From the cell containing the given text, extract its center point as [x, y] coordinate. 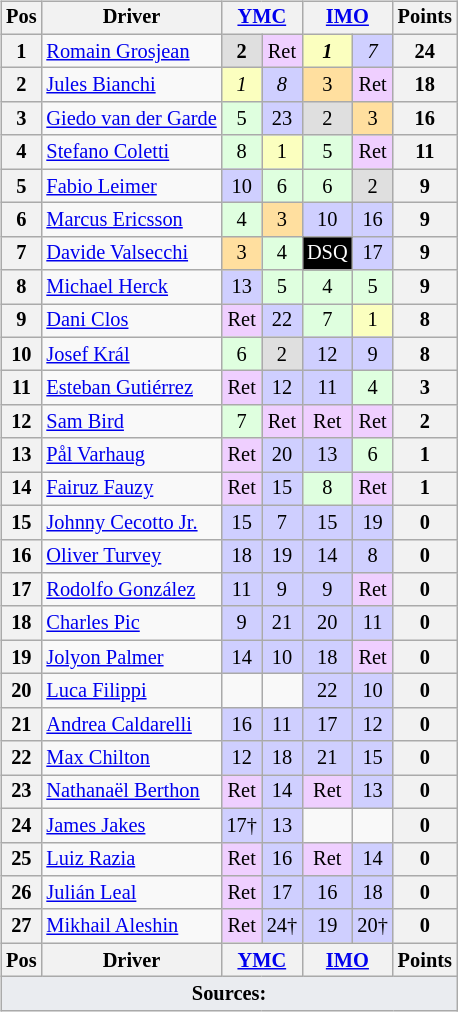
26 [21, 893]
Sam Bird [131, 422]
Julián Leal [131, 893]
Pål Varhaug [131, 455]
James Jakes [131, 825]
Fairuz Fauzy [131, 489]
Michael Herck [131, 287]
Davide Valsecchi [131, 253]
DSQ [327, 253]
Luca Filippi [131, 691]
Nathanaël Berthon [131, 792]
24† [282, 926]
Dani Clos [131, 321]
Esteban Gutiérrez [131, 388]
Andrea Caldarelli [131, 724]
Mikhail Aleshin [131, 926]
Marcus Ericsson [131, 220]
17† [242, 825]
25 [21, 859]
Stefano Coletti [131, 152]
Jules Bianchi [131, 85]
Luiz Razia [131, 859]
Max Chilton [131, 758]
Romain Grosjean [131, 51]
Jolyon Palmer [131, 657]
Charles Pic [131, 623]
27 [21, 926]
Giedo van der Garde [131, 119]
Fabio Leimer [131, 186]
Rodolfo González [131, 590]
20† [373, 926]
Oliver Turvey [131, 556]
Johnny Cecotto Jr. [131, 522]
Sources: [229, 994]
Josef Král [131, 354]
